Determine the [X, Y] coordinate at the center of the cell enclosing the given text.  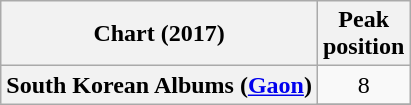
8 [363, 85]
Peakposition [363, 34]
Chart (2017) [160, 34]
South Korean Albums (Gaon) [160, 85]
